Locate the cell with the specified text and output its (x, y) center coordinate. 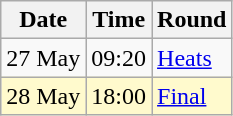
28 May (44, 96)
Date (44, 20)
09:20 (119, 58)
27 May (44, 58)
Round (192, 20)
Heats (192, 58)
18:00 (119, 96)
Final (192, 96)
Time (119, 20)
